Provide the [x, y] coordinate of the cell's center where the given text is located.  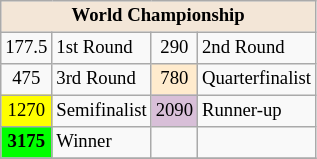
1270 [26, 112]
Semifinalist [102, 112]
290 [174, 48]
2090 [174, 112]
Runner-up [257, 112]
3175 [26, 142]
475 [26, 80]
1st Round [102, 48]
2nd Round [257, 48]
177.5 [26, 48]
Winner [102, 142]
World Championship [158, 16]
3rd Round [102, 80]
780 [174, 80]
Quarterfinalist [257, 80]
